Scan for the cell matching the given text and deliver its (x, y) coordinate at center. 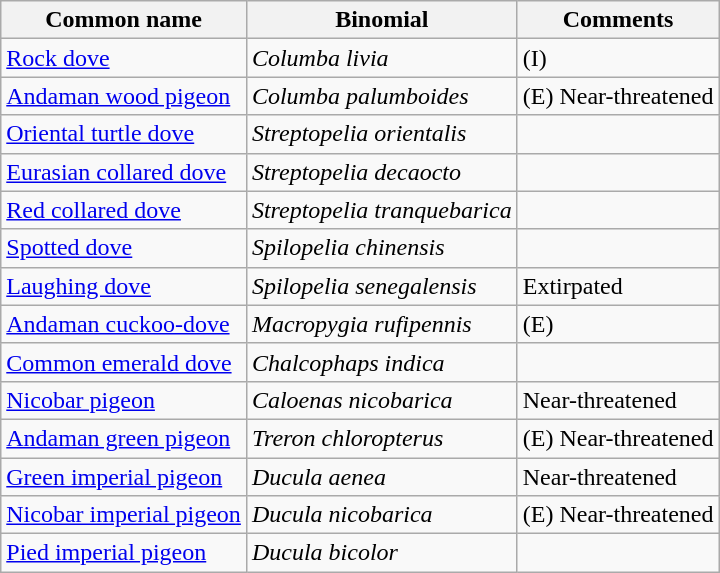
Andaman cuckoo-dove (124, 324)
Chalcophaps indica (382, 362)
Rock dove (124, 58)
Streptopelia orientalis (382, 134)
Spilopelia chinensis (382, 248)
Streptopelia tranquebarica (382, 210)
Ducula bicolor (382, 553)
(E) (618, 324)
Common emerald dove (124, 362)
Spotted dove (124, 248)
Streptopelia decaocto (382, 172)
Laughing dove (124, 286)
Green imperial pigeon (124, 477)
Common name (124, 20)
Comments (618, 20)
Ducula aenea (382, 477)
Spilopelia senegalensis (382, 286)
Extirpated (618, 286)
Eurasian collared dove (124, 172)
Columba palumboides (382, 96)
Nicobar pigeon (124, 400)
Caloenas nicobarica (382, 400)
Macropygia rufipennis (382, 324)
Treron chloropterus (382, 438)
Ducula nicobarica (382, 515)
Binomial (382, 20)
(I) (618, 58)
Red collared dove (124, 210)
Andaman wood pigeon (124, 96)
Oriental turtle dove (124, 134)
Columba livia (382, 58)
Andaman green pigeon (124, 438)
Pied imperial pigeon (124, 553)
Nicobar imperial pigeon (124, 515)
